Find where the given text appears and provide that cell's center as [X, Y] coordinate. 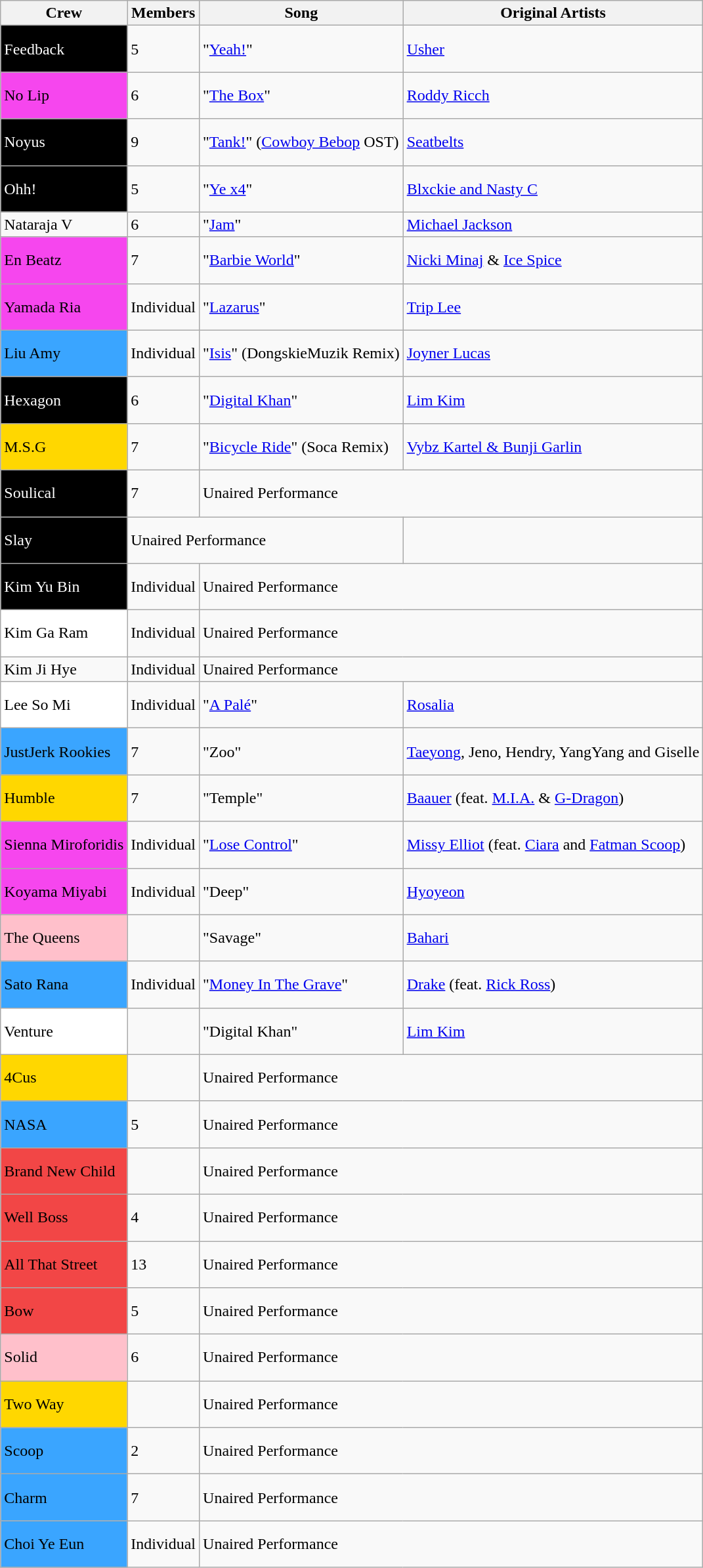
Sienna Miroforidis [64, 845]
Charm [64, 1497]
"Zoo" [302, 752]
"A Palé" [302, 705]
"Money In The Grave" [302, 984]
13 [163, 1265]
Slay [64, 541]
Michael Jackson [553, 224]
Drake (feat. Rick Ross) [553, 984]
"Lazarus" [302, 307]
Nataraja V [64, 224]
Scoop [64, 1451]
Crew [64, 13]
Rosalia [553, 705]
Feedback [64, 49]
"Bicycle Ride" (Soca Remix) [302, 446]
Humble [64, 798]
Soulical [64, 493]
Song [302, 13]
Hyoyeon [553, 891]
Venture [64, 1031]
Bow [64, 1311]
Usher [553, 49]
Roddy Ricch [553, 96]
Blxckie and Nasty C [553, 189]
The Queens [64, 938]
Yamada Ria [64, 307]
Two Way [64, 1404]
Koyama Miyabi [64, 891]
"Temple" [302, 798]
"Savage" [302, 938]
All That Street [64, 1265]
Lee So Mi [64, 705]
Trip Lee [553, 307]
Taeyong, Jeno, Hendry, YangYang and Giselle [553, 752]
2 [163, 1451]
Missy Elliot (feat. Ciara and Fatman Scoop) [553, 845]
Original Artists [553, 13]
Choi Ye Eun [64, 1544]
Noyus [64, 142]
"Lose Control" [302, 845]
Solid [64, 1358]
Ohh! [64, 189]
9 [163, 142]
Seatbelts [553, 142]
"Tank!" (Cowboy Bebop OST) [302, 142]
"Isis" (DongskieMuzik Remix) [302, 353]
4Cus [64, 1077]
Sato Rana [64, 984]
Members [163, 13]
Joyner Lucas [553, 353]
4 [163, 1218]
Kim Yu Bin [64, 587]
En Beatz [64, 260]
Baauer (feat. M.I.A. & G-Dragon) [553, 798]
NASA [64, 1124]
Well Boss [64, 1218]
"Barbie World" [302, 260]
JustJerk Rookies [64, 752]
Brand New Child [64, 1170]
No Lip [64, 96]
Kim Ji Hye [64, 669]
"Ye x4" [302, 189]
"Yeah!" [302, 49]
Bahari [553, 938]
"The Box" [302, 96]
Nicki Minaj & Ice Spice [553, 260]
Hexagon [64, 400]
"Deep" [302, 891]
Vybz Kartel & Bunji Garlin [553, 446]
M.S.G [64, 446]
Kim Ga Ram [64, 634]
"Jam" [302, 224]
Liu Amy [64, 353]
